Pinpoint the cell where the given text exists, returning its [X, Y] midpoint coordinate. 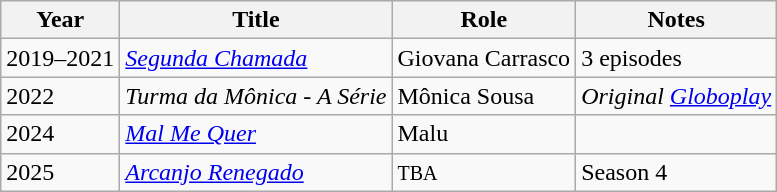
Mônica Sousa [484, 96]
Giovana Carrasco [484, 58]
3 episodes [676, 58]
Notes [676, 20]
TBA [484, 172]
Segunda Chamada [256, 58]
2025 [60, 172]
Arcanjo Renegado [256, 172]
2022 [60, 96]
Season 4 [676, 172]
Role [484, 20]
Original Globoplay [676, 96]
Turma da Mônica - A Série [256, 96]
Mal Me Quer [256, 134]
2019–2021 [60, 58]
Malu [484, 134]
Year [60, 20]
Title [256, 20]
2024 [60, 134]
